Output the (X, Y) coordinate of the center of the cell containing the given text.  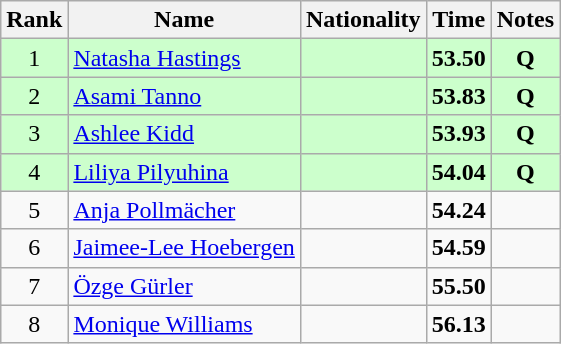
Notes (525, 20)
55.50 (458, 286)
6 (34, 248)
3 (34, 134)
53.50 (458, 58)
Natasha Hastings (184, 58)
Name (184, 20)
5 (34, 210)
54.04 (458, 172)
Özge Gürler (184, 286)
Jaimee-Lee Hoebergen (184, 248)
Nationality (363, 20)
2 (34, 96)
Monique Williams (184, 324)
8 (34, 324)
Anja Pollmächer (184, 210)
54.24 (458, 210)
54.59 (458, 248)
Rank (34, 20)
4 (34, 172)
Liliya Pilyuhina (184, 172)
Ashlee Kidd (184, 134)
53.93 (458, 134)
Asami Tanno (184, 96)
Time (458, 20)
56.13 (458, 324)
53.83 (458, 96)
1 (34, 58)
7 (34, 286)
